Locate the cell with the specified text and output its [X, Y] center coordinate. 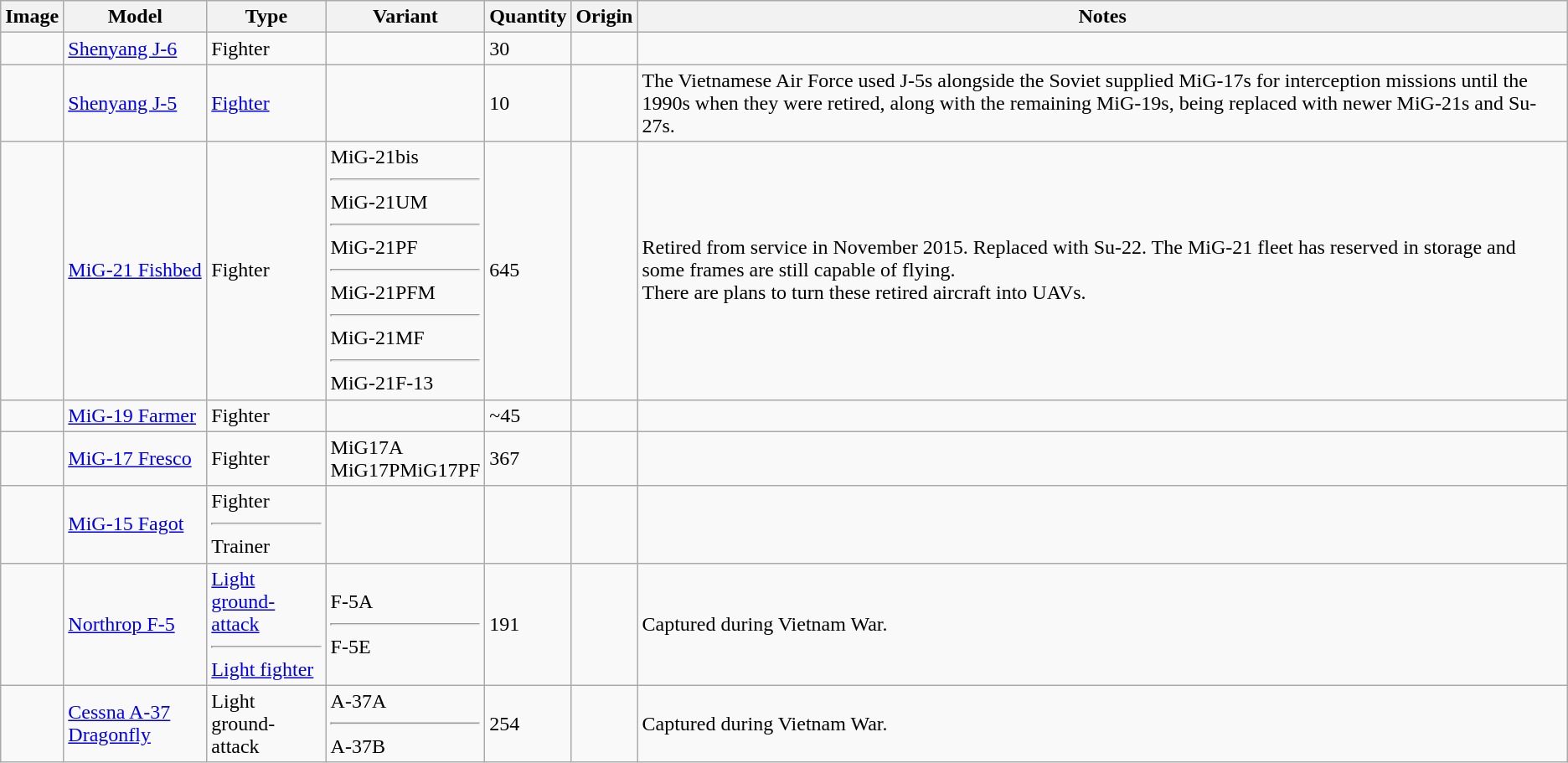
MiG17AMiG17PMiG17PF [405, 459]
Northrop F-5 [136, 624]
MiG-17 Fresco [136, 459]
FighterTrainer [266, 524]
MiG-21 Fishbed [136, 271]
MiG-15 Fagot [136, 524]
254 [528, 724]
30 [528, 49]
Notes [1102, 17]
Light ground-attack [266, 724]
Shenyang J-6 [136, 49]
10 [528, 103]
Cessna A-37 Dragonfly [136, 724]
Model [136, 17]
F-5AF-5E [405, 624]
Image [32, 17]
367 [528, 459]
645 [528, 271]
Shenyang J-5 [136, 103]
MiG-21bis MiG-21UM MiG-21PF MiG-21PFM MiG-21MF MiG-21F-13 [405, 271]
Quantity [528, 17]
Variant [405, 17]
Light ground-attackLight fighter [266, 624]
~45 [528, 415]
MiG-19 Farmer [136, 415]
Type [266, 17]
Origin [605, 17]
191 [528, 624]
A-37AA-37B [405, 724]
